From the cell containing the given text, extract its center point as [X, Y] coordinate. 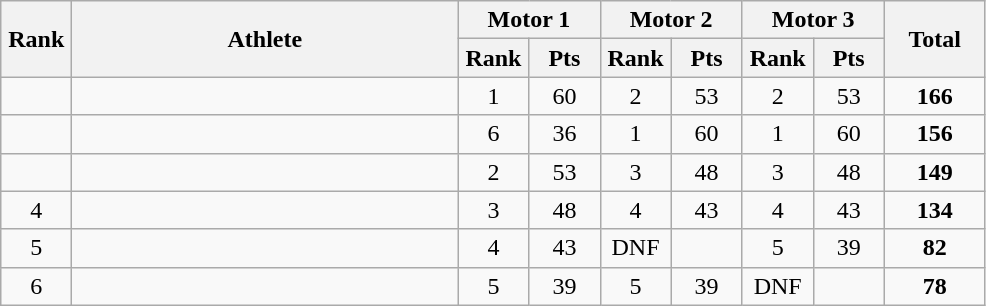
78 [934, 286]
Motor 3 [813, 20]
149 [934, 172]
Motor 1 [529, 20]
Athlete [265, 39]
Total [934, 39]
Motor 2 [671, 20]
134 [934, 210]
36 [564, 134]
82 [934, 248]
166 [934, 96]
156 [934, 134]
